For the text-containing cell, return its midpoint in (X, Y) coordinate format. 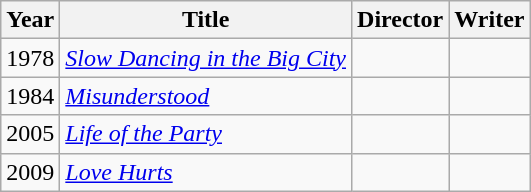
Slow Dancing in the Big City (206, 58)
1978 (30, 58)
2005 (30, 134)
Year (30, 20)
Director (400, 20)
Title (206, 20)
Writer (490, 20)
Love Hurts (206, 172)
Misunderstood (206, 96)
1984 (30, 96)
Life of the Party (206, 134)
2009 (30, 172)
